Return [x, y] of the center of cell containing provided text 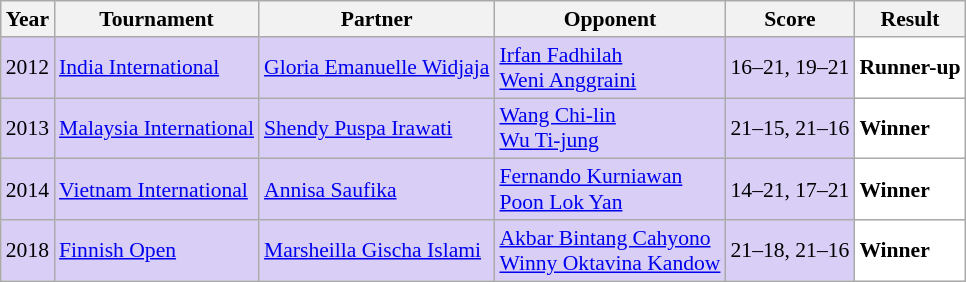
21–15, 21–16 [790, 128]
Tournament [156, 19]
Gloria Emanuelle Widjaja [376, 68]
Finnish Open [156, 250]
Result [910, 19]
21–18, 21–16 [790, 250]
Akbar Bintang Cahyono Winny Oktavina Kandow [610, 250]
2013 [28, 128]
India International [156, 68]
Year [28, 19]
Malaysia International [156, 128]
Annisa Saufika [376, 190]
Score [790, 19]
Partner [376, 19]
Marsheilla Gischa Islami [376, 250]
Runner-up [910, 68]
Fernando Kurniawan Poon Lok Yan [610, 190]
Vietnam International [156, 190]
Opponent [610, 19]
2014 [28, 190]
Irfan Fadhilah Weni Anggraini [610, 68]
16–21, 19–21 [790, 68]
2012 [28, 68]
14–21, 17–21 [790, 190]
Shendy Puspa Irawati [376, 128]
Wang Chi-lin Wu Ti-jung [610, 128]
2018 [28, 250]
